For the text-containing cell, return its midpoint in (X, Y) coordinate format. 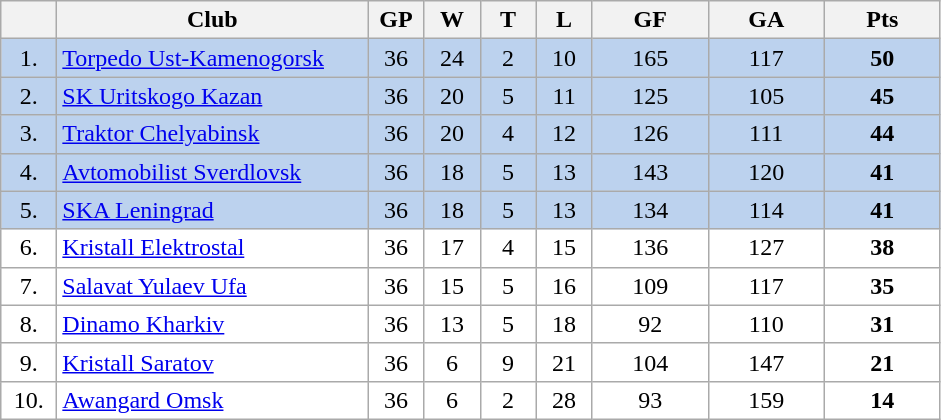
2. (29, 96)
136 (650, 248)
SKA Leningrad (212, 210)
3. (29, 134)
50 (882, 58)
Traktor Chelyabinsk (212, 134)
127 (766, 248)
143 (650, 172)
W (452, 20)
38 (882, 248)
Kristall Saratov (212, 362)
Avtomobilist Sverdlovsk (212, 172)
120 (766, 172)
5. (29, 210)
125 (650, 96)
GA (766, 20)
6. (29, 248)
16 (564, 286)
31 (882, 324)
Club (212, 20)
10 (564, 58)
17 (452, 248)
44 (882, 134)
8. (29, 324)
7. (29, 286)
14 (882, 400)
28 (564, 400)
9. (29, 362)
9 (508, 362)
24 (452, 58)
T (508, 20)
147 (766, 362)
Awangard Omsk (212, 400)
134 (650, 210)
45 (882, 96)
Pts (882, 20)
126 (650, 134)
1. (29, 58)
Dinamo Kharkiv (212, 324)
GP (396, 20)
159 (766, 400)
Salavat Yulaev Ufa (212, 286)
111 (766, 134)
SK Uritskogo Kazan (212, 96)
92 (650, 324)
GF (650, 20)
114 (766, 210)
Kristall Elektrostal (212, 248)
10. (29, 400)
104 (650, 362)
110 (766, 324)
4. (29, 172)
12 (564, 134)
L (564, 20)
109 (650, 286)
Torpedo Ust-Kamenogorsk (212, 58)
35 (882, 286)
93 (650, 400)
11 (564, 96)
165 (650, 58)
105 (766, 96)
